Search for the cell housing the specified text and yield its (X, Y) center coordinate. 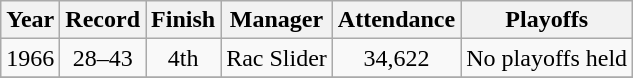
Year (30, 20)
Playoffs (547, 20)
Manager (277, 20)
4th (184, 58)
1966 (30, 58)
Finish (184, 20)
34,622 (396, 58)
No playoffs held (547, 58)
Record (103, 20)
Rac Slider (277, 58)
28–43 (103, 58)
Attendance (396, 20)
